For the text-containing cell, return its midpoint in (X, Y) coordinate format. 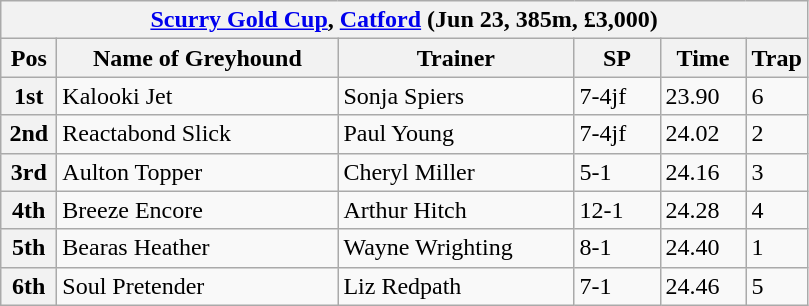
Name of Greyhound (198, 58)
3rd (29, 172)
Soul Pretender (198, 286)
23.90 (703, 96)
Cheryl Miller (456, 172)
24.28 (703, 210)
Bearas Heather (198, 248)
5 (776, 286)
24.16 (703, 172)
2 (776, 134)
Time (703, 58)
Paul Young (456, 134)
2nd (29, 134)
8-1 (617, 248)
5-1 (617, 172)
Kalooki Jet (198, 96)
Scurry Gold Cup, Catford (Jun 23, 385m, £3,000) (404, 20)
24.02 (703, 134)
SP (617, 58)
24.46 (703, 286)
6th (29, 286)
Pos (29, 58)
Sonja Spiers (456, 96)
7-1 (617, 286)
1 (776, 248)
1st (29, 96)
12-1 (617, 210)
4th (29, 210)
5th (29, 248)
6 (776, 96)
24.40 (703, 248)
3 (776, 172)
Trap (776, 58)
Arthur Hitch (456, 210)
4 (776, 210)
Liz Redpath (456, 286)
Wayne Wrighting (456, 248)
Trainer (456, 58)
Aulton Topper (198, 172)
Breeze Encore (198, 210)
Reactabond Slick (198, 134)
